Identify which cell holds the provided text, then report its [x, y] central coordinate. 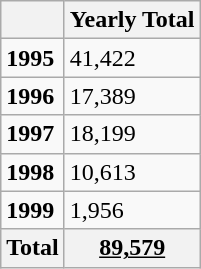
Total [33, 248]
41,422 [132, 58]
10,613 [132, 172]
1998 [33, 172]
18,199 [132, 134]
1995 [33, 58]
1,956 [132, 210]
1999 [33, 210]
89,579 [132, 248]
1997 [33, 134]
1996 [33, 96]
17,389 [132, 96]
Yearly Total [132, 20]
